Return the [x, y] coordinate for the center point of the cell that contains the specified text.  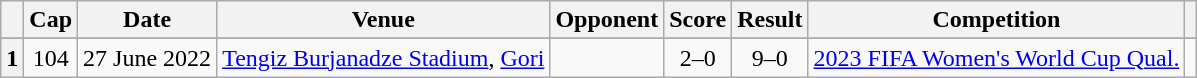
Tengiz Burjanadze Stadium, Gori [384, 58]
Date [148, 20]
9–0 [770, 58]
2–0 [698, 58]
104 [51, 58]
Opponent [607, 20]
27 June 2022 [148, 58]
2023 FIFA Women's World Cup Qual. [996, 58]
Result [770, 20]
Score [698, 20]
1 [12, 58]
Cap [51, 20]
Venue [384, 20]
Competition [996, 20]
